Pinpoint the cell where the given text exists, returning its [X, Y] midpoint coordinate. 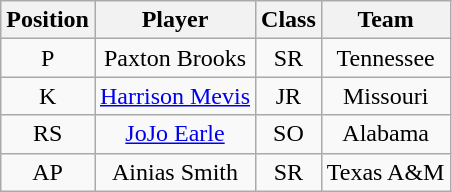
Team [386, 20]
Alabama [386, 134]
Harrison Mevis [174, 96]
Missouri [386, 96]
Player [174, 20]
Tennessee [386, 58]
AP [48, 172]
JR [289, 96]
Class [289, 20]
Position [48, 20]
SO [289, 134]
P [48, 58]
Paxton Brooks [174, 58]
Ainias Smith [174, 172]
RS [48, 134]
JoJo Earle [174, 134]
K [48, 96]
Texas A&M [386, 172]
